Detect which cell encompasses the target text, then output its [X, Y] center coordinate. 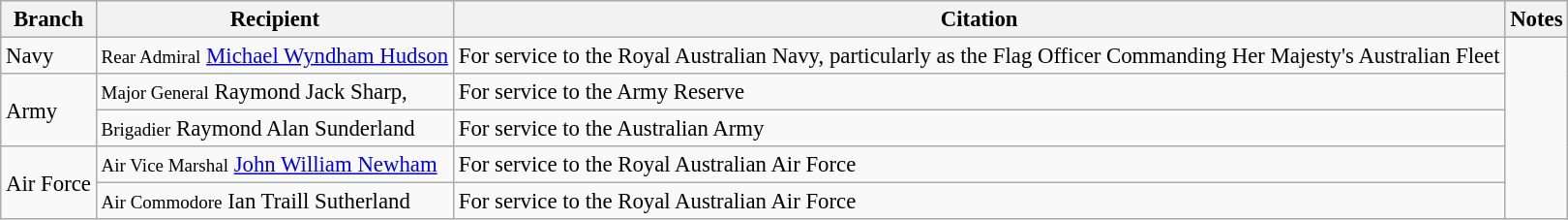
Recipient [275, 19]
Air Commodore Ian Traill Sutherland [275, 202]
Citation [979, 19]
Major General Raymond Jack Sharp, [275, 92]
For service to the Australian Army [979, 129]
Branch [48, 19]
Brigadier Raymond Alan Sunderland [275, 129]
Army [48, 110]
Notes [1537, 19]
Air Force [48, 182]
Rear Admiral Michael Wyndham Hudson [275, 56]
Navy [48, 56]
Air Vice Marshal John William Newham [275, 165]
For service to the Royal Australian Navy, particularly as the Flag Officer Commanding Her Majesty's Australian Fleet [979, 56]
For service to the Army Reserve [979, 92]
